Pinpoint the cell where the given text exists, returning its (X, Y) midpoint coordinate. 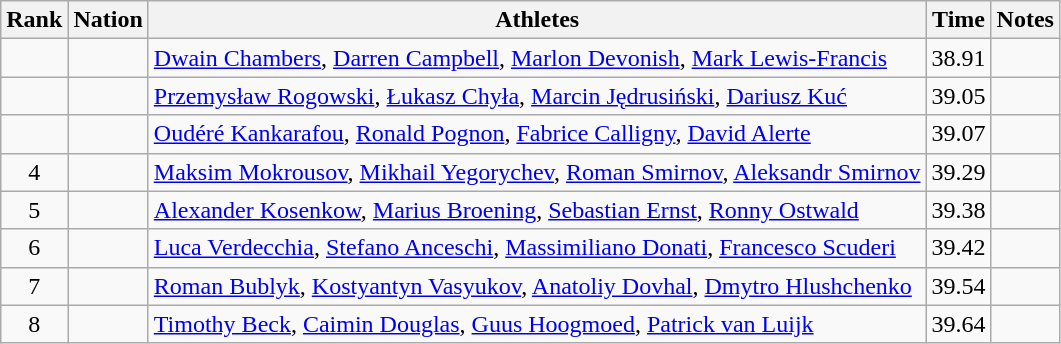
Maksim Mokrousov, Mikhail Yegorychev, Roman Smirnov, Aleksandr Smirnov (537, 172)
39.42 (958, 248)
4 (34, 172)
Alexander Kosenkow, Marius Broening, Sebastian Ernst, Ronny Ostwald (537, 210)
Notes (1025, 20)
8 (34, 324)
38.91 (958, 58)
Roman Bublyk, Kostyantyn Vasyukov, Anatoliy Dovhal, Dmytro Hlushchenko (537, 286)
Dwain Chambers, Darren Campbell, Marlon Devonish, Mark Lewis-Francis (537, 58)
39.38 (958, 210)
7 (34, 286)
Time (958, 20)
39.05 (958, 96)
39.29 (958, 172)
39.07 (958, 134)
Przemysław Rogowski, Łukasz Chyła, Marcin Jędrusiński, Dariusz Kuć (537, 96)
Oudéré Kankarafou, Ronald Pognon, Fabrice Calligny, David Alerte (537, 134)
39.54 (958, 286)
Nation (108, 20)
6 (34, 248)
39.64 (958, 324)
Luca Verdecchia, Stefano Anceschi, Massimiliano Donati, Francesco Scuderi (537, 248)
Timothy Beck, Caimin Douglas, Guus Hoogmoed, Patrick van Luijk (537, 324)
Athletes (537, 20)
Rank (34, 20)
5 (34, 210)
